Scan for the cell matching the given text and deliver its [x, y] coordinate at center. 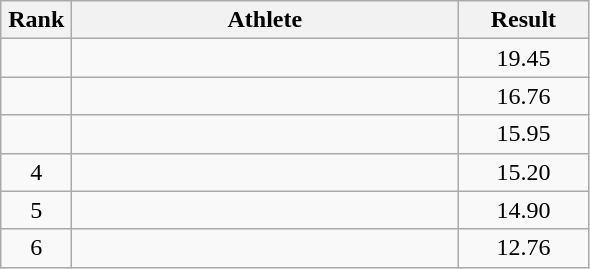
16.76 [524, 96]
Athlete [265, 20]
12.76 [524, 248]
19.45 [524, 58]
Result [524, 20]
14.90 [524, 210]
15.95 [524, 134]
6 [36, 248]
4 [36, 172]
15.20 [524, 172]
Rank [36, 20]
5 [36, 210]
